From the cell containing the given text, extract its center point as [x, y] coordinate. 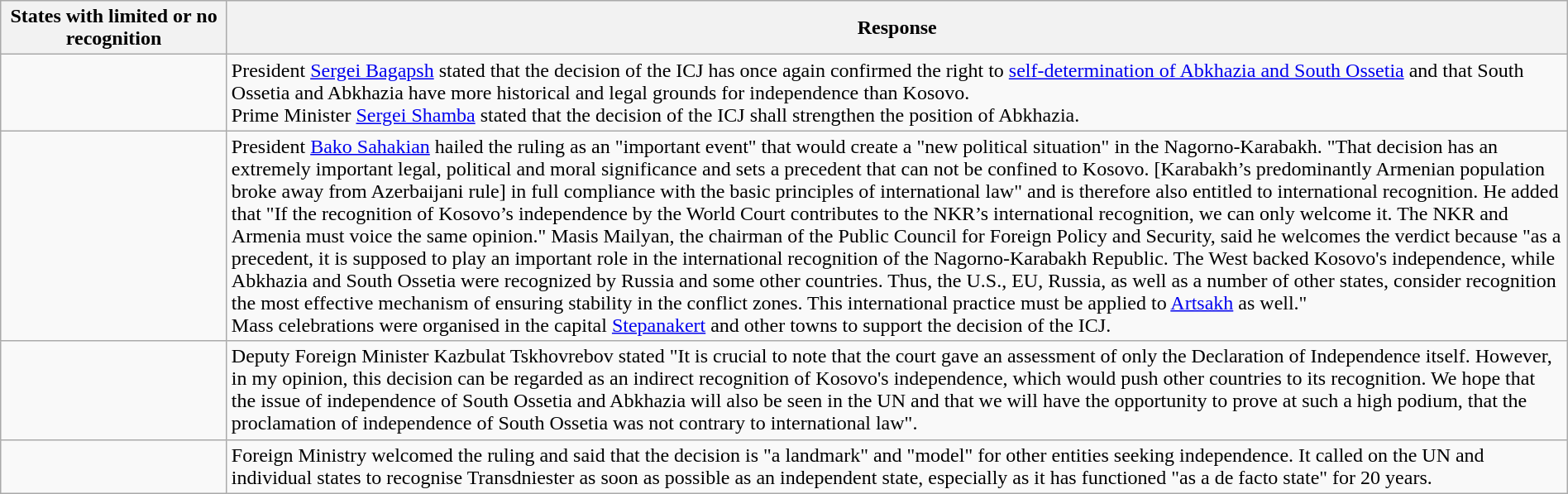
Response [896, 28]
States with limited or no recognition [114, 28]
